Capture the cell that displays the provided text and extract its [X, Y] central coordinate. 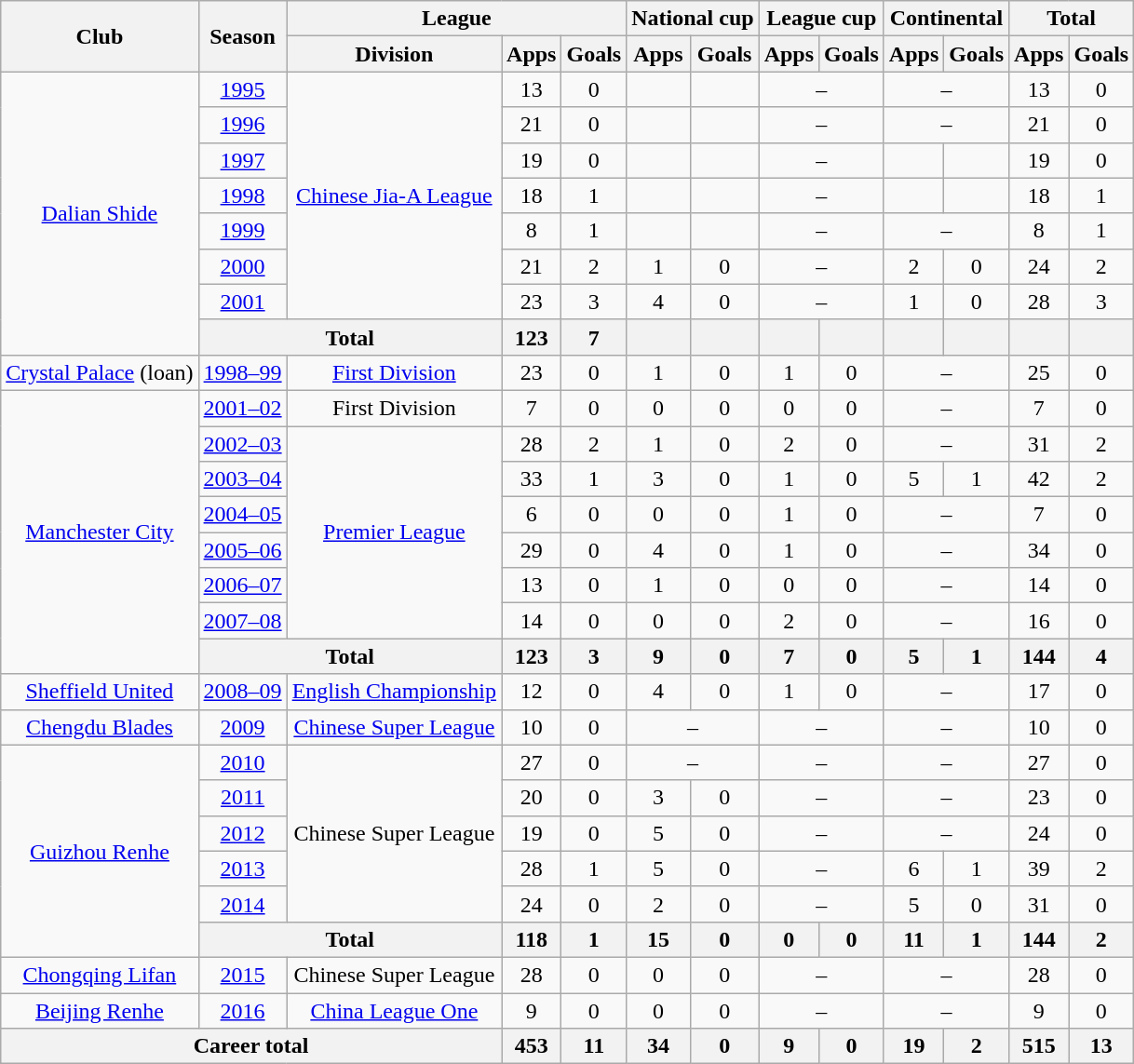
Manchester City [100, 532]
2014 [242, 904]
1996 [242, 125]
China League One [394, 1010]
2000 [242, 266]
2015 [242, 975]
Premier League [394, 532]
33 [532, 479]
Chinese Jia-A League [394, 195]
1998 [242, 195]
2016 [242, 1010]
17 [1039, 692]
Division [394, 54]
453 [532, 1046]
Club [100, 36]
20 [532, 798]
15 [658, 939]
English Championship [394, 692]
Career total [251, 1046]
Chengdu Blades [100, 727]
2013 [242, 869]
2004–05 [242, 515]
Continental [946, 19]
League cup [821, 19]
2011 [242, 798]
118 [532, 939]
2006–07 [242, 586]
29 [532, 550]
1997 [242, 160]
1998–99 [242, 372]
2001 [242, 302]
Beijing Renhe [100, 1010]
League [456, 19]
16 [1039, 621]
Dalian Shide [100, 213]
515 [1039, 1046]
Guizhou Renhe [100, 851]
2012 [242, 833]
12 [532, 692]
2007–08 [242, 621]
Chongqing Lifan [100, 975]
1999 [242, 231]
2005–06 [242, 550]
Sheffield United [100, 692]
1995 [242, 89]
2010 [242, 762]
Season [242, 36]
2001–02 [242, 408]
39 [1039, 869]
Crystal Palace (loan) [100, 372]
25 [1039, 372]
2009 [242, 727]
42 [1039, 479]
2002–03 [242, 444]
National cup [693, 19]
2008–09 [242, 692]
2003–04 [242, 479]
